Determine the [X, Y] coordinate at the center of the cell enclosing the given text.  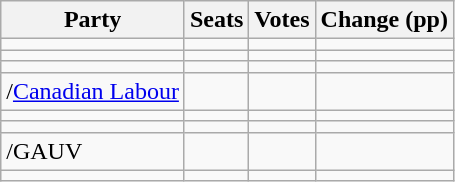
/GAUV [93, 151]
/Canadian Labour [93, 91]
Seats [216, 20]
Change (pp) [384, 20]
Votes [282, 20]
Party [93, 20]
